Capture the cell that displays the provided text and extract its (X, Y) central coordinate. 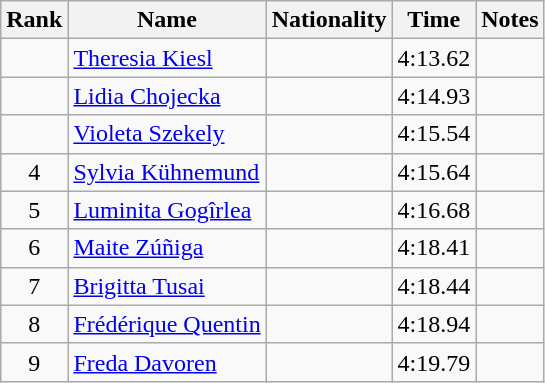
6 (34, 248)
Freda Davoren (167, 362)
Time (434, 20)
Name (167, 20)
4 (34, 172)
4:19.79 (434, 362)
Notes (510, 20)
Nationality (329, 20)
Lidia Chojecka (167, 96)
Sylvia Kühnemund (167, 172)
9 (34, 362)
4:15.54 (434, 134)
Rank (34, 20)
Brigitta Tusai (167, 286)
Maite Zúñiga (167, 248)
Theresia Kiesl (167, 58)
4:15.64 (434, 172)
Frédérique Quentin (167, 324)
5 (34, 210)
4:18.41 (434, 248)
4:14.93 (434, 96)
Violeta Szekely (167, 134)
8 (34, 324)
4:18.44 (434, 286)
Luminita Gogîrlea (167, 210)
4:13.62 (434, 58)
4:16.68 (434, 210)
4:18.94 (434, 324)
7 (34, 286)
